Return the (X, Y) coordinate for the center point of the cell that contains the specified text.  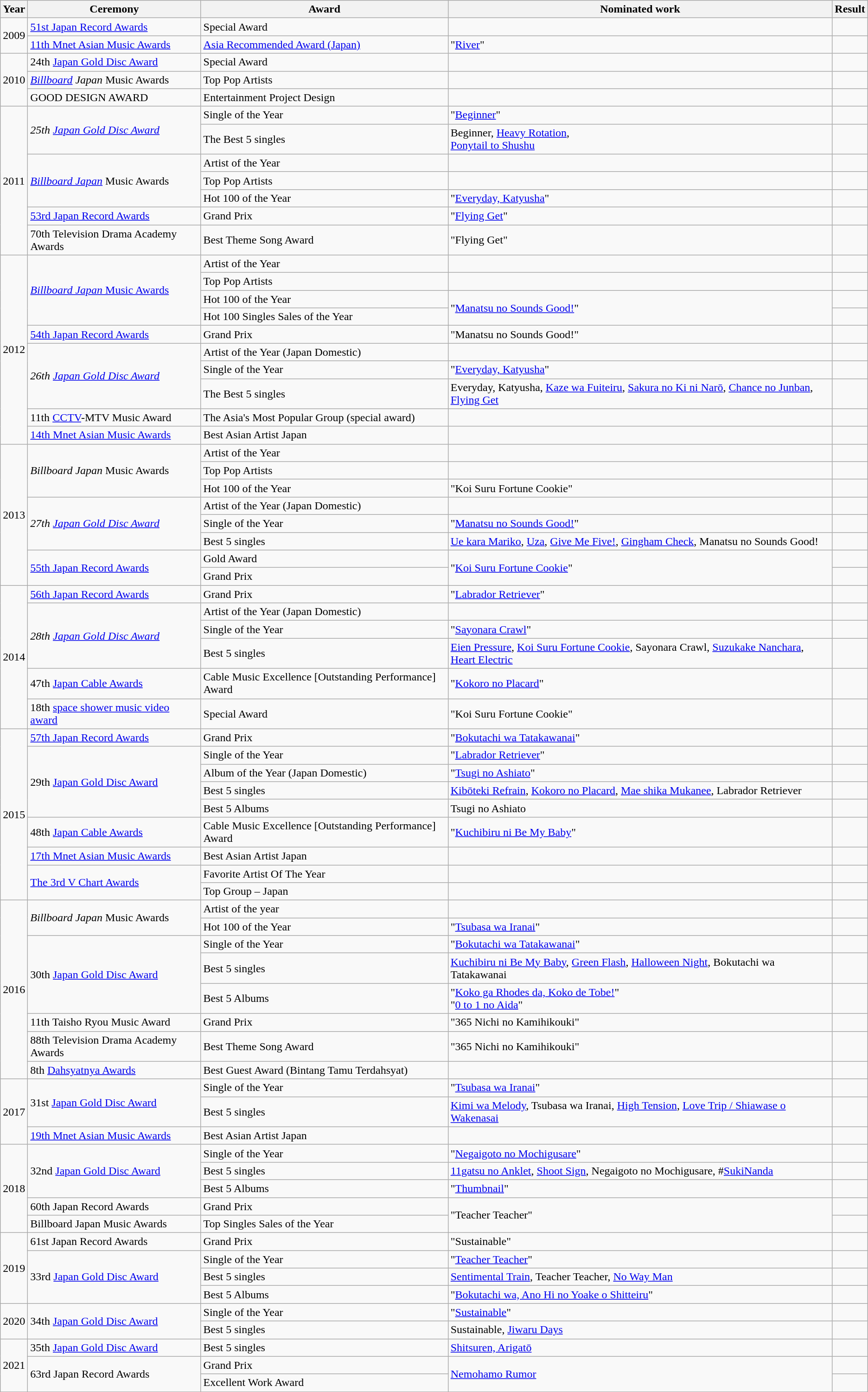
2010 (14, 80)
70th Television Drama Academy Awards (114, 239)
Favorite Artist Of The Year (325, 873)
Eien Pressure, Koi Suru Fortune Cookie, Sayonara Crawl, Suzukake Nanchara, Heart Electric (640, 653)
47th Japan Cable Awards (114, 684)
8th Dahsyatnya Awards (114, 1070)
51st Japan Record Awards (114, 27)
Gold Award (325, 559)
2011 (14, 180)
2018 (14, 1188)
"Kokoro no Placard" (640, 684)
2009 (14, 36)
2021 (14, 1365)
Sustainable, Jiwaru Days (640, 1330)
14th Mnet Asian Music Awards (114, 435)
19th Mnet Asian Music Awards (114, 1135)
Ceremony (114, 9)
"Negaigoto no Mochigusare" (640, 1153)
Year (14, 9)
Nemohamo Rumor (640, 1374)
2020 (14, 1321)
61st Japan Record Awards (114, 1242)
Shitsuren, Arigatō (640, 1347)
11th CCTV-MTV Music Award (114, 417)
2014 (14, 657)
11gatsu no Anklet, Shoot Sign, Negaigoto no Mochigusare, #SukiNanda (640, 1171)
"Sayonara Crawl" (640, 629)
54th Japan Record Awards (114, 334)
Everyday, Katyusha, Kaze wa Fuiteiru, Sakura no Ki ni Narō, Chance no Junban, Flying Get (640, 393)
27th Japan Gold Disc Award (114, 523)
"Beginner" (640, 115)
"River" (640, 45)
"Bokutachi wa, Ano Hi no Yoake o Shitteiru" (640, 1295)
34th Japan Gold Disc Award (114, 1321)
The Asia's Most Popular Group (special award) (325, 417)
Ue kara Mariko, Uza, Give Me Five!, Gingham Check, Manatsu no Sounds Good! (640, 541)
Beginner, Heavy Rotation,Ponytail to Shushu (640, 139)
17th Mnet Asian Music Awards (114, 856)
18th space shower music video award (114, 713)
25th Japan Gold Disc Award (114, 130)
Tsugi no Ashiato (640, 808)
63rd Japan Record Awards (114, 1374)
48th Japan Cable Awards (114, 832)
88th Television Drama Academy Awards (114, 1046)
53rd Japan Record Awards (114, 216)
"Tsugi no Ashiato" (640, 773)
Result (850, 9)
Nominated work (640, 9)
28th Japan Gold Disc Award (114, 635)
Sentimental Train, Teacher Teacher, No Way Man (640, 1277)
Kibōteki Refrain, Kokoro no Placard, Mae shika Mukanee, Labrador Retriever (640, 790)
Award (325, 9)
29th Japan Gold Disc Award (114, 782)
GOOD DESIGN AWARD (114, 97)
57th Japan Record Awards (114, 738)
60th Japan Record Awards (114, 1206)
33rd Japan Gold Disc Award (114, 1277)
2013 (14, 514)
Entertainment Project Design (325, 97)
"Kuchibiru ni Be My Baby" (640, 832)
24th Japan Gold Disc Award (114, 62)
"Thumbnail" (640, 1188)
Kuchibiru ni Be My Baby, Green Flash, Halloween Night, Bokutachi wa Tatakawanai (640, 969)
2017 (14, 1111)
2016 (14, 990)
Top Group – Japan (325, 892)
Best Guest Award (Bintang Tamu Terdahsyat) (325, 1070)
2012 (14, 350)
Kimi wa Melody, Tsubasa wa Iranai, High Tension, Love Trip / Shiawase o Wakenasai (640, 1111)
11th Mnet Asian Music Awards (114, 45)
11th Taisho Ryou Music Award (114, 1022)
30th Japan Gold Disc Award (114, 975)
2015 (14, 815)
Artist of the year (325, 909)
Top Singles Sales of the Year (325, 1224)
26th Japan Gold Disc Award (114, 376)
Album of the Year (Japan Domestic) (325, 773)
35th Japan Gold Disc Award (114, 1347)
2019 (14, 1268)
Hot 100 Singles Sales of the Year (325, 317)
Excellent Work Award (325, 1383)
55th Japan Record Awards (114, 568)
"Koko ga Rhodes da, Koko de Tobe!""0 to 1 no Aida" (640, 998)
31st Japan Gold Disc Award (114, 1103)
32nd Japan Gold Disc Award (114, 1171)
Asia Recommended Award (Japan) (325, 45)
The 3rd V Chart Awards (114, 882)
56th Japan Record Awards (114, 594)
